Pinpoint the cell where the given text exists, returning its (x, y) midpoint coordinate. 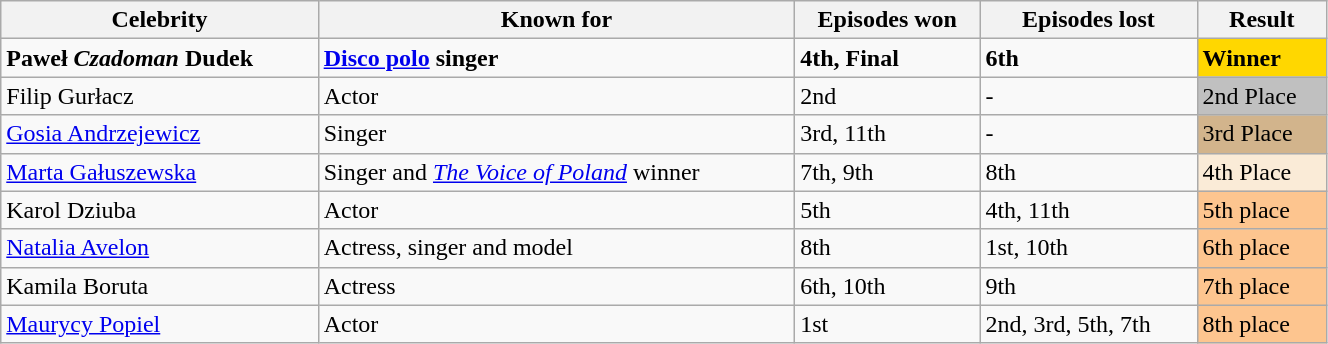
4th, 11th (1088, 210)
Gosia Andrzejewicz (160, 134)
6th, 10th (888, 286)
2nd, 3rd, 5th, 7th (1088, 324)
4th, Final (888, 58)
Karol Dziuba (160, 210)
Paweł Czadoman Dudek (160, 58)
4th Place (1262, 172)
7th, 9th (888, 172)
Actress, singer and model (556, 248)
3rd, 11th (888, 134)
Celebrity (160, 20)
1st (888, 324)
Disco polo singer (556, 58)
Winner (1262, 58)
Known for (556, 20)
Result (1262, 20)
Natalia Avelon (160, 248)
Singer and The Voice of Poland winner (556, 172)
8th place (1262, 324)
Marta Gałuszewska (160, 172)
1st, 10th (1088, 248)
7th place (1262, 286)
Episodes lost (1088, 20)
6th place (1262, 248)
Filip Gurłacz (160, 96)
3rd Place (1262, 134)
2nd Place (1262, 96)
Singer (556, 134)
Kamila Boruta (160, 286)
6th (1088, 58)
9th (1088, 286)
Actress (556, 286)
2nd (888, 96)
5th place (1262, 210)
Maurycy Popiel (160, 324)
Episodes won (888, 20)
5th (888, 210)
